Output the (x, y) coordinate of the center of the cell containing the given text.  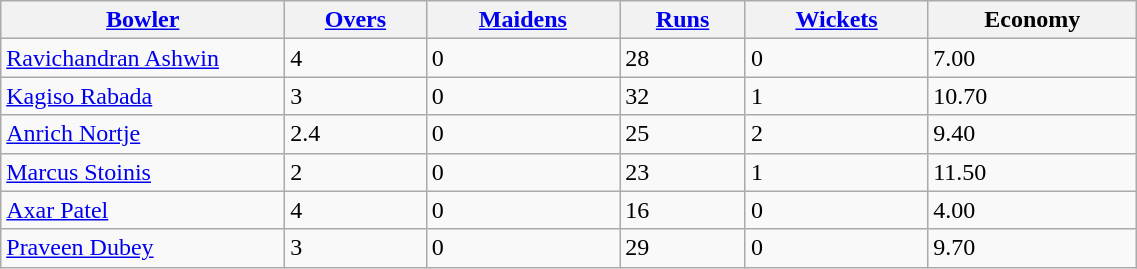
Anrich Nortje (143, 134)
Bowler (143, 20)
Overs (356, 20)
2.4 (356, 134)
32 (683, 96)
23 (683, 172)
Maidens (523, 20)
10.70 (1032, 96)
Wickets (836, 20)
4.00 (1032, 210)
16 (683, 210)
Kagiso Rabada (143, 96)
Praveen Dubey (143, 248)
9.70 (1032, 248)
Runs (683, 20)
28 (683, 58)
25 (683, 134)
7.00 (1032, 58)
9.40 (1032, 134)
29 (683, 248)
Axar Patel (143, 210)
Economy (1032, 20)
Marcus Stoinis (143, 172)
Ravichandran Ashwin (143, 58)
11.50 (1032, 172)
